Return the (x, y) coordinate for the center point of the cell that contains the specified text.  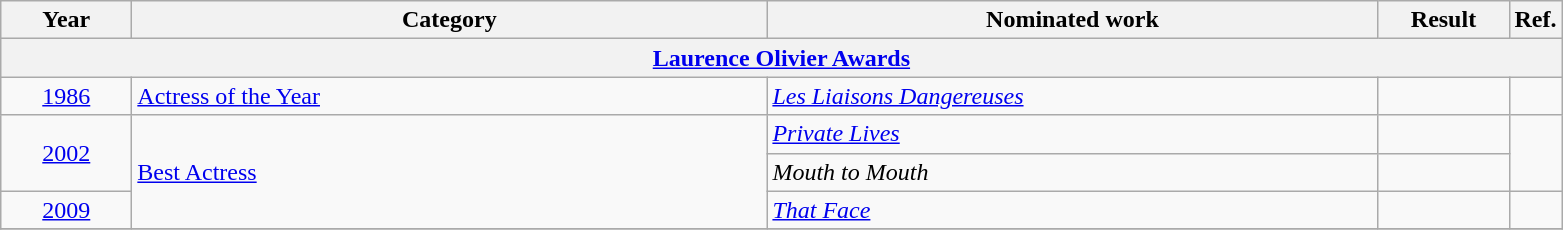
Category (450, 20)
Ref. (1536, 20)
2002 (66, 153)
1986 (66, 96)
Mouth to Mouth (1072, 172)
Nominated work (1072, 20)
Les Liaisons Dangereuses (1072, 96)
Year (66, 20)
Best Actress (450, 172)
Laurence Olivier Awards (782, 58)
That Face (1072, 210)
Result (1444, 20)
2009 (66, 210)
Actress of the Year (450, 96)
Private Lives (1072, 134)
